Output the (X, Y) coordinate of the center of the cell containing the given text.  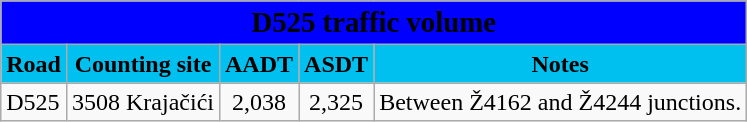
Road (34, 64)
Between Ž4162 and Ž4244 junctions. (560, 102)
D525 (34, 102)
AADT (258, 64)
D525 traffic volume (374, 23)
3508 Krajačići (142, 102)
Counting site (142, 64)
Notes (560, 64)
2,325 (336, 102)
2,038 (258, 102)
ASDT (336, 64)
